Identify which cell holds the provided text, then report its (X, Y) central coordinate. 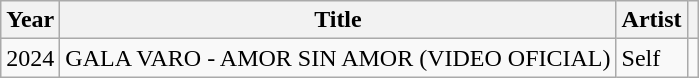
2024 (30, 58)
Year (30, 20)
GALA VARO - AMOR SIN AMOR (VIDEO OFICIAL) (338, 58)
Title (338, 20)
Self (652, 58)
Artist (652, 20)
